Search for the cell housing the specified text and yield its [X, Y] center coordinate. 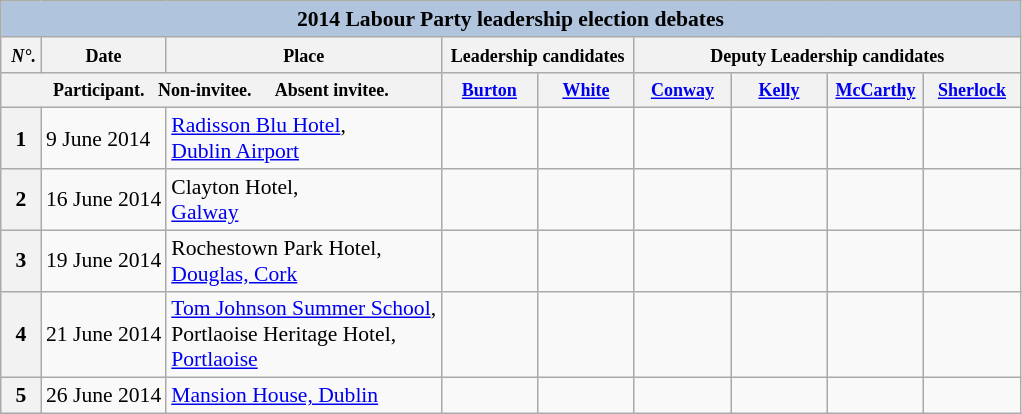
2014 Labour Party leadership election debates [510, 19]
N°. [21, 55]
Sherlock [972, 90]
21 June 2014 [104, 334]
Rochestown Park Hotel,Douglas, Cork [304, 260]
Mansion House, Dublin [304, 396]
5 [21, 396]
White [586, 90]
Conway [682, 90]
Burton [490, 90]
Participant. Non-invitee. Absent invitee. [221, 90]
2 [21, 200]
Leadership candidates [538, 55]
Kelly [780, 90]
Clayton Hotel,Galway [304, 200]
Tom Johnson Summer School,Portlaoise Heritage Hotel,Portlaoise [304, 334]
3 [21, 260]
Place [304, 55]
Radisson Blu Hotel,Dublin Airport [304, 138]
1 [21, 138]
Date [104, 55]
4 [21, 334]
16 June 2014 [104, 200]
19 June 2014 [104, 260]
9 June 2014 [104, 138]
26 June 2014 [104, 396]
Deputy Leadership candidates [827, 55]
McCarthy [876, 90]
